For the text-containing cell, return its midpoint in (x, y) coordinate format. 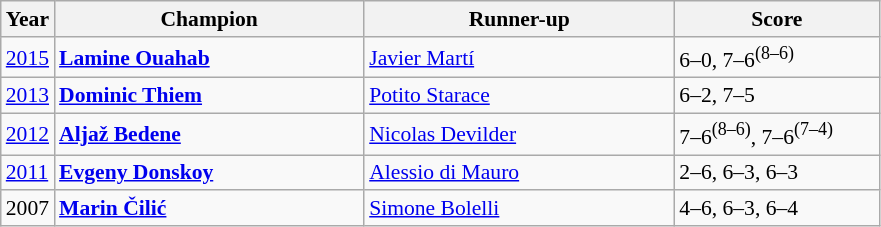
Score (776, 19)
2007 (28, 209)
Runner-up (519, 19)
4–6, 6–3, 6–4 (776, 209)
2–6, 6–3, 6–3 (776, 173)
6–2, 7–5 (776, 96)
Simone Bolelli (519, 209)
Dominic Thiem (209, 96)
2015 (28, 58)
Javier Martí (519, 58)
Nicolas Devilder (519, 134)
2011 (28, 173)
7–6(8–6), 7–6(7–4) (776, 134)
Marin Čilić (209, 209)
Aljaž Bedene (209, 134)
Year (28, 19)
Champion (209, 19)
6–0, 7–6(8–6) (776, 58)
Evgeny Donskoy (209, 173)
Alessio di Mauro (519, 173)
2012 (28, 134)
Potito Starace (519, 96)
2013 (28, 96)
Lamine Ouahab (209, 58)
